From the cell containing the given text, extract its center point as [X, Y] coordinate. 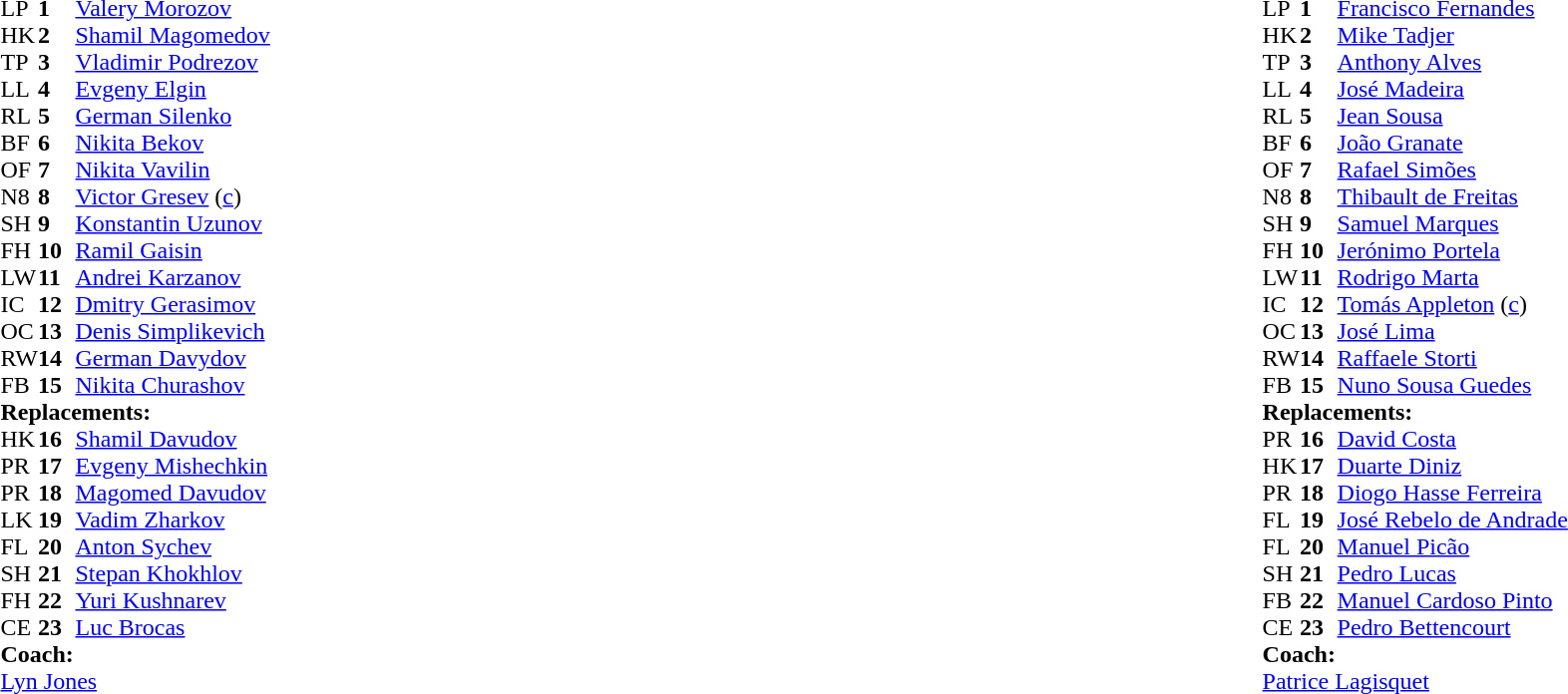
Denis Simplikevich [174, 331]
Luc Brocas [174, 628]
Konstantin Uzunov [174, 223]
Vladimir Podrezov [174, 62]
Samuel Marques [1452, 223]
David Costa [1452, 439]
Rafael Simões [1452, 170]
Evgeny Mishechkin [174, 467]
Ramil Gaisin [174, 251]
Evgeny Elgin [174, 90]
Mike Tadjer [1452, 36]
Pedro Lucas [1452, 574]
Manuel Cardoso Pinto [1452, 600]
Tomás Appleton (c) [1452, 305]
Anton Sychev [174, 546]
Nuno Sousa Guedes [1452, 385]
José Lima [1452, 331]
Shamil Magomedov [174, 36]
Raffaele Storti [1452, 359]
Rodrigo Marta [1452, 277]
Diogo Hasse Ferreira [1452, 493]
Stepan Khokhlov [174, 574]
Andrei Karzanov [174, 277]
Magomed Davudov [174, 493]
Pedro Bettencourt [1452, 628]
Dmitry Gerasimov [174, 305]
Anthony Alves [1452, 62]
Duarte Diniz [1452, 467]
Vadim Zharkov [174, 520]
Nikita Vavilin [174, 170]
Shamil Davudov [174, 439]
German Silenko [174, 116]
José Rebelo de Andrade [1452, 520]
João Granate [1452, 144]
German Davydov [174, 359]
LK [19, 520]
Jerónimo Portela [1452, 251]
Manuel Picão [1452, 546]
Jean Sousa [1452, 116]
Nikita Bekov [174, 144]
Nikita Churashov [174, 385]
Thibault de Freitas [1452, 197]
Yuri Kushnarev [174, 600]
Victor Gresev (c) [174, 197]
José Madeira [1452, 90]
